Pinpoint the cell where the given text exists, returning its [x, y] midpoint coordinate. 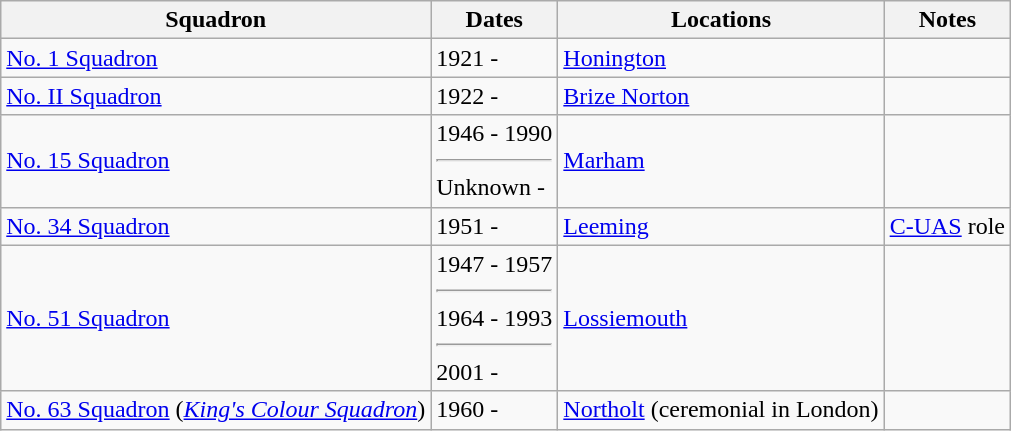
1951 - [494, 226]
Locations [721, 20]
Leeming [721, 226]
Lossiemouth [721, 318]
Notes [947, 20]
No. 51 Squadron [216, 318]
Honington [721, 58]
1946 - 1990Unknown - [494, 161]
No. 34 Squadron [216, 226]
1922 - [494, 96]
Marham [721, 161]
Northolt (ceremonial in London) [721, 410]
1921 - [494, 58]
No. 1 Squadron [216, 58]
1960 - [494, 410]
No. II Squadron [216, 96]
1947 - 19571964 - 19932001 - [494, 318]
No. 15 Squadron [216, 161]
Brize Norton [721, 96]
Dates [494, 20]
No. 63 Squadron (King's Colour Squadron) [216, 410]
Squadron [216, 20]
C-UAS role [947, 226]
